Identify which cell holds the provided text, then report its [X, Y] central coordinate. 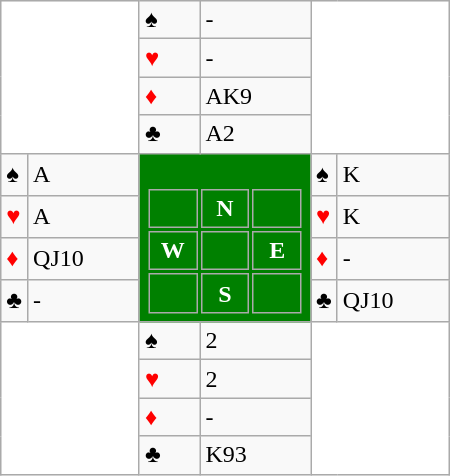
N [224, 209]
K93 [256, 455]
N W E S [224, 238]
A2 [256, 134]
AK9 [256, 96]
E [278, 251]
S [224, 294]
W [172, 251]
